Extract the [X, Y] coordinate from the center of the cell holding the provided text.  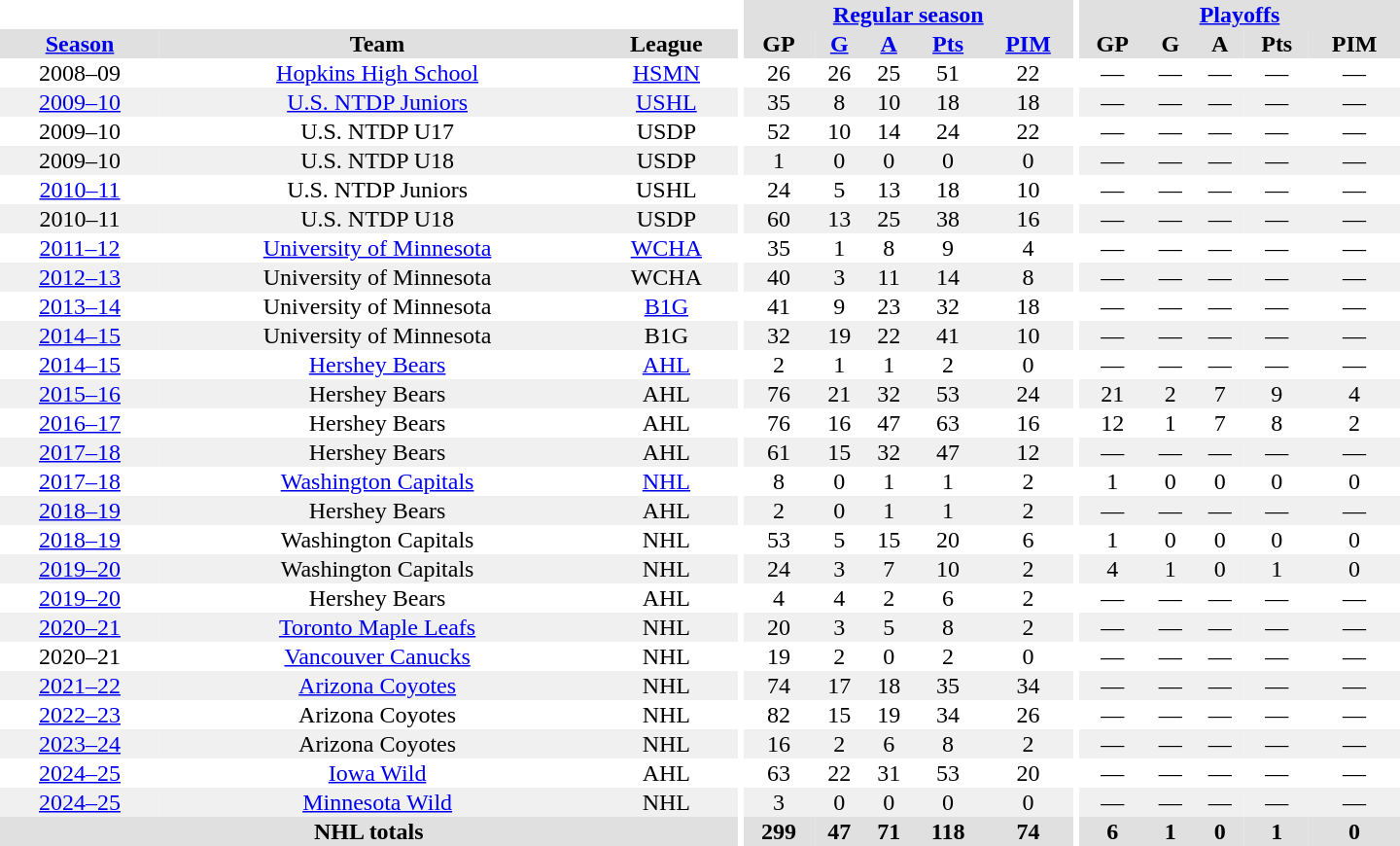
118 [949, 831]
Team [377, 44]
Hopkins High School [377, 73]
23 [889, 306]
31 [889, 773]
2013–14 [80, 306]
Minnesota Wild [377, 802]
82 [779, 715]
40 [779, 277]
17 [840, 686]
61 [779, 452]
299 [779, 831]
2023–24 [80, 744]
2008–09 [80, 73]
HSMN [666, 73]
2016–17 [80, 423]
Vancouver Canucks [377, 656]
Iowa Wild [377, 773]
Season [80, 44]
Playoffs [1240, 15]
2022–23 [80, 715]
U.S. NTDP U17 [377, 131]
38 [949, 219]
2015–16 [80, 394]
Regular season [908, 15]
NHL totals [369, 831]
51 [949, 73]
2021–22 [80, 686]
52 [779, 131]
League [666, 44]
2012–13 [80, 277]
60 [779, 219]
Toronto Maple Leafs [377, 627]
11 [889, 277]
71 [889, 831]
2011–12 [80, 248]
